Scan for the cell matching the given text and deliver its (X, Y) coordinate at center. 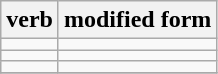
verb (30, 20)
modified form (137, 20)
